From the cell containing the given text, extract its center point as (x, y) coordinate. 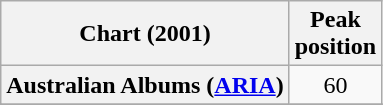
Peakposition (335, 34)
60 (335, 85)
Australian Albums (ARIA) (145, 85)
Chart (2001) (145, 34)
